Search for the cell housing the specified text and yield its (X, Y) center coordinate. 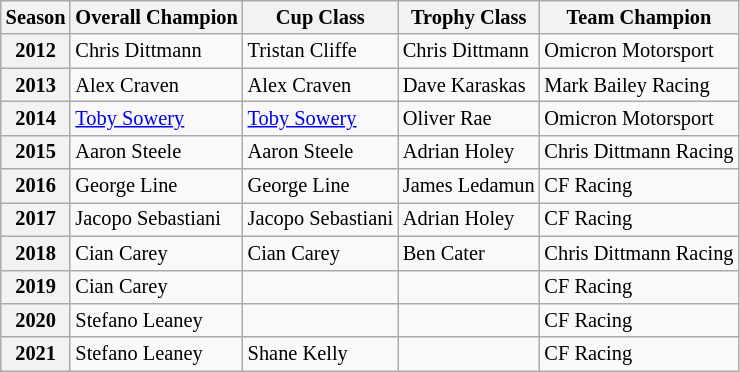
Tristan Cliffe (320, 51)
2013 (36, 85)
Overall Champion (156, 17)
2018 (36, 253)
2015 (36, 152)
2017 (36, 219)
2014 (36, 118)
Dave Karaskas (469, 85)
Shane Kelly (320, 354)
Trophy Class (469, 17)
2012 (36, 51)
2021 (36, 354)
James Ledamun (469, 186)
Mark Bailey Racing (640, 85)
Oliver Rae (469, 118)
Team Champion (640, 17)
2020 (36, 320)
Cup Class (320, 17)
2016 (36, 186)
Season (36, 17)
2019 (36, 287)
Ben Cater (469, 253)
